Return the (X, Y) coordinate for the center point of the cell that contains the specified text.  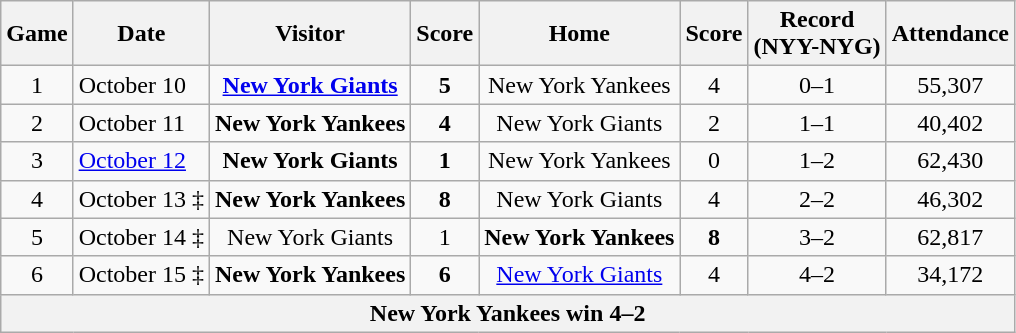
Game (37, 34)
1–1 (817, 123)
Date (141, 34)
40,402 (950, 123)
Attendance (950, 34)
55,307 (950, 85)
New York Yankees win 4–2 (508, 313)
0–1 (817, 85)
October 13 ‡ (141, 199)
0 (714, 161)
Record(NYY-NYG) (817, 34)
3–2 (817, 237)
October 12 (141, 161)
3 (37, 161)
62,817 (950, 237)
October 11 (141, 123)
October 14 ‡ (141, 237)
4–2 (817, 275)
2–2 (817, 199)
62,430 (950, 161)
34,172 (950, 275)
Visitor (310, 34)
October 10 (141, 85)
October 15 ‡ (141, 275)
46,302 (950, 199)
Home (580, 34)
1–2 (817, 161)
